Determine the [x, y] coordinate at the center of the cell enclosing the given text.  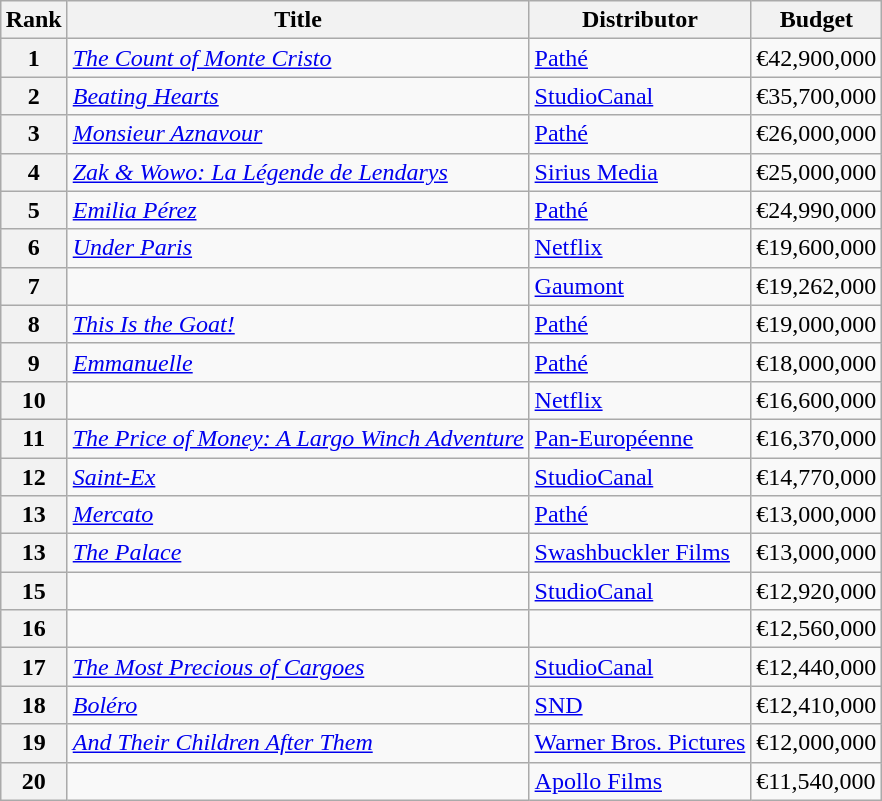
Emmanuelle [298, 362]
18 [34, 705]
Distributor [640, 20]
€11,540,000 [816, 781]
15 [34, 591]
€16,600,000 [816, 400]
6 [34, 248]
Zak & Wowo: La Légende de Lendarys [298, 172]
€18,000,000 [816, 362]
€19,262,000 [816, 286]
17 [34, 667]
€26,000,000 [816, 134]
Gaumont [640, 286]
9 [34, 362]
19 [34, 743]
€12,410,000 [816, 705]
SND [640, 705]
Mercato [298, 515]
11 [34, 438]
10 [34, 400]
Monsieur Aznavour [298, 134]
€12,000,000 [816, 743]
Apollo Films [640, 781]
Budget [816, 20]
Beating Hearts [298, 96]
€12,440,000 [816, 667]
€24,990,000 [816, 210]
€35,700,000 [816, 96]
1 [34, 58]
8 [34, 324]
4 [34, 172]
Emilia Pérez [298, 210]
Under Paris [298, 248]
Title [298, 20]
This Is the Goat! [298, 324]
Swashbuckler Films [640, 553]
€19,000,000 [816, 324]
16 [34, 629]
The Palace [298, 553]
The Price of Money: A Largo Winch Adventure [298, 438]
3 [34, 134]
2 [34, 96]
Boléro [298, 705]
€25,000,000 [816, 172]
The Count of Monte Cristo [298, 58]
Sirius Media [640, 172]
The Most Precious of Cargoes [298, 667]
Saint-Ex [298, 477]
5 [34, 210]
Rank [34, 20]
Warner Bros. Pictures [640, 743]
12 [34, 477]
And Their Children After Them [298, 743]
20 [34, 781]
€42,900,000 [816, 58]
Pan-Européenne [640, 438]
7 [34, 286]
€19,600,000 [816, 248]
€16,370,000 [816, 438]
€12,920,000 [816, 591]
€12,560,000 [816, 629]
€14,770,000 [816, 477]
